Pinpoint the cell where the given text exists, returning its (X, Y) midpoint coordinate. 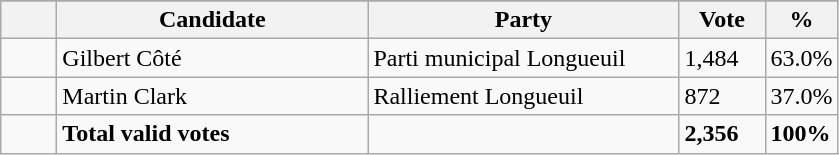
100% (802, 134)
872 (722, 96)
Party (524, 20)
Ralliement Longueuil (524, 96)
63.0% (802, 58)
Vote (722, 20)
Candidate (212, 20)
2,356 (722, 134)
37.0% (802, 96)
Total valid votes (212, 134)
Gilbert Côté (212, 58)
Martin Clark (212, 96)
% (802, 20)
Parti municipal Longueuil (524, 58)
1,484 (722, 58)
